Return (X, Y) of the center of cell containing provided text 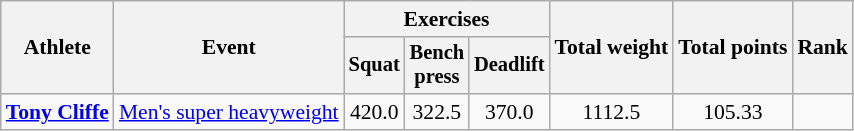
Rank (822, 48)
Deadlift (509, 66)
Men's super heavyweight (229, 112)
Total points (732, 48)
322.5 (437, 112)
370.0 (509, 112)
Athlete (58, 48)
Benchpress (437, 66)
Squat (374, 66)
Total weight (611, 48)
Exercises (447, 19)
1112.5 (611, 112)
105.33 (732, 112)
Tony Cliffe (58, 112)
420.0 (374, 112)
Event (229, 48)
